Search for the cell housing the specified text and yield its (X, Y) center coordinate. 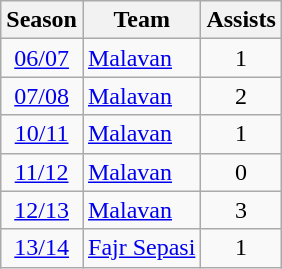
07/08 (42, 96)
06/07 (42, 58)
10/11 (42, 134)
2 (241, 96)
13/14 (42, 248)
0 (241, 172)
Team (141, 20)
Fajr Sepasi (141, 248)
Assists (241, 20)
11/12 (42, 172)
3 (241, 210)
Season (42, 20)
12/13 (42, 210)
